Extract the [X, Y] coordinate from the center of the cell holding the provided text.  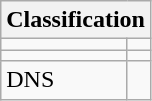
Classification [76, 20]
DNS [64, 80]
